Output the (x, y) coordinate of the center of the cell containing the given text.  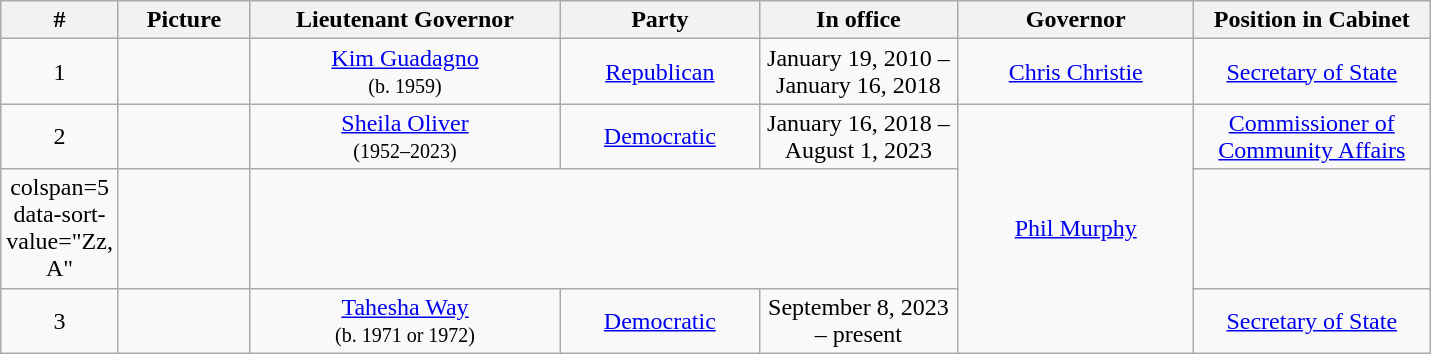
Kim Guadagno(b. 1959) (404, 72)
colspan=5 data-sort-value="Zz, A" (60, 228)
Lieutenant Governor (404, 20)
Commissioner of Community Affairs (1312, 136)
Phil Murphy (1076, 228)
Picture (184, 20)
January 19, 2010 – January 16, 2018 (858, 72)
2 (60, 136)
January 16, 2018 – August 1, 2023 (858, 136)
# (60, 20)
1 (60, 72)
Position in Cabinet (1312, 20)
Tahesha Way(b. 1971 or 1972) (404, 320)
Republican (660, 72)
3 (60, 320)
Governor (1076, 20)
Sheila Oliver(1952–2023) (404, 136)
Party (660, 20)
In office (858, 20)
September 8, 2023 – present (858, 320)
Chris Christie (1076, 72)
